Scan for the cell matching the given text and deliver its [X, Y] coordinate at center. 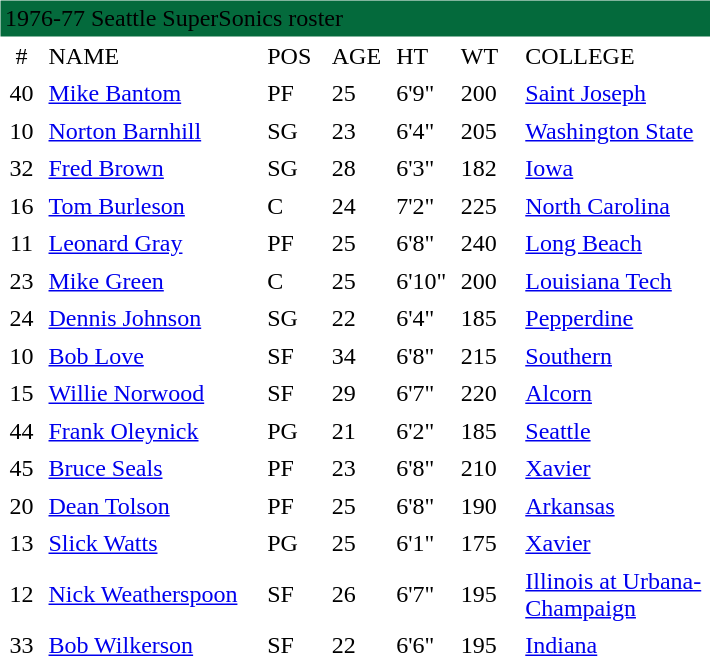
# [21, 56]
Seattle [616, 431]
North Carolina [616, 206]
32 [21, 168]
Southern [616, 356]
215 [488, 356]
1976-77 Seattle SuperSonics roster [355, 18]
Frank Oleynick [152, 431]
Washington State [616, 131]
Mike Green [152, 281]
Arkansas [616, 506]
13 [21, 544]
182 [488, 168]
Iowa [616, 168]
Slick Watts [152, 544]
15 [21, 394]
210 [488, 468]
190 [488, 506]
225 [488, 206]
Mike Bantom [152, 94]
195 [488, 594]
11 [21, 244]
20 [21, 506]
175 [488, 544]
WT [488, 56]
Fred Brown [152, 168]
240 [488, 244]
34 [358, 356]
6'1" [424, 544]
220 [488, 394]
AGE [358, 56]
HT [424, 56]
Louisiana Tech [616, 281]
12 [21, 594]
Leonard Gray [152, 244]
40 [21, 94]
44 [21, 431]
6'2" [424, 431]
6'3" [424, 168]
205 [488, 131]
6'10" [424, 281]
45 [21, 468]
POS [294, 56]
Long Beach [616, 244]
Norton Barnhill [152, 131]
Bruce Seals [152, 468]
21 [358, 431]
Dennis Johnson [152, 318]
Alcorn [616, 394]
Willie Norwood [152, 394]
Tom Burleson [152, 206]
Bob Love [152, 356]
Saint Joseph [616, 94]
Nick Weatherspoon [152, 594]
6'9" [424, 94]
COLLEGE [616, 56]
Illinois at Urbana-Champaign [616, 594]
Pepperdine [616, 318]
7'2" [424, 206]
16 [21, 206]
22 [358, 318]
26 [358, 594]
28 [358, 168]
29 [358, 394]
Dean Tolson [152, 506]
NAME [152, 56]
